Return the [x, y] coordinate for the center point of the cell that contains the specified text.  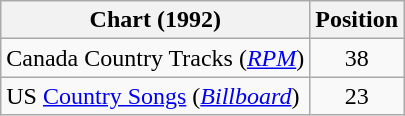
US Country Songs (Billboard) [156, 96]
Canada Country Tracks (RPM) [156, 58]
38 [357, 58]
Chart (1992) [156, 20]
Position [357, 20]
23 [357, 96]
